Determine the (x, y) coordinate at the center of the cell enclosing the given text.  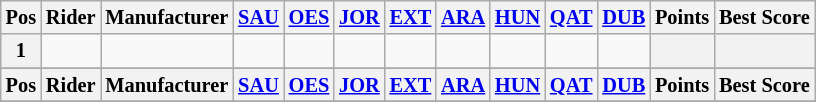
1 (21, 51)
